Return (X, Y) of the center of cell containing provided text 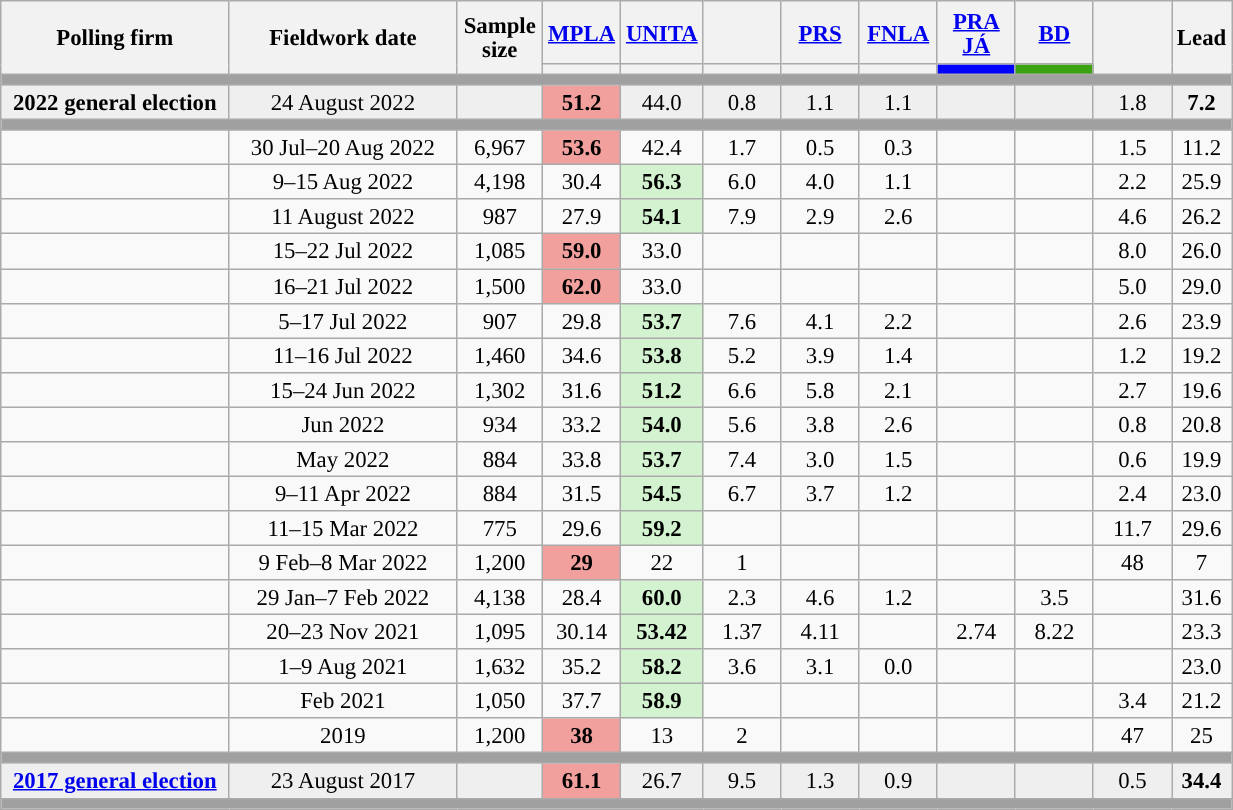
29 (582, 562)
13 (662, 736)
BD (1054, 32)
29.8 (582, 320)
34.4 (1202, 782)
60.0 (662, 598)
7.9 (742, 218)
7.6 (742, 320)
1,460 (500, 356)
3.7 (820, 494)
2022 general election (115, 102)
1 (742, 562)
23.9 (1202, 320)
FNLA (898, 32)
1.4 (898, 356)
61.1 (582, 782)
5.6 (742, 424)
11–16 Jul 2022 (343, 356)
4,138 (500, 598)
11.2 (1202, 148)
29 Jan–7 Feb 2022 (343, 598)
0.0 (898, 666)
1,302 (500, 390)
9–11 Apr 2022 (343, 494)
2.3 (742, 598)
PRA JÁ (976, 32)
11–15 Mar 2022 (343, 528)
UNITA (662, 32)
Lead (1202, 38)
2.1 (898, 390)
53.6 (582, 148)
2.9 (820, 218)
54.5 (662, 494)
2019 (343, 736)
53.42 (662, 632)
Jun 2022 (343, 424)
34.6 (582, 356)
48 (1132, 562)
1,632 (500, 666)
2 (742, 736)
33.8 (582, 460)
3.5 (1054, 598)
9–15 Aug 2022 (343, 182)
4,198 (500, 182)
54.1 (662, 218)
58.9 (662, 702)
25 (1202, 736)
0.3 (898, 148)
987 (500, 218)
26.7 (662, 782)
4.11 (820, 632)
26.2 (1202, 218)
35.2 (582, 666)
8.22 (1054, 632)
5.0 (1132, 286)
31.5 (582, 494)
25.9 (1202, 182)
3.0 (820, 460)
38 (582, 736)
0.9 (898, 782)
23.3 (1202, 632)
9.5 (742, 782)
37.7 (582, 702)
6.7 (742, 494)
907 (500, 320)
4.1 (820, 320)
19.6 (1202, 390)
2.7 (1132, 390)
62.0 (582, 286)
1,050 (500, 702)
47 (1132, 736)
20.8 (1202, 424)
1.7 (742, 148)
3.1 (820, 666)
1.37 (742, 632)
58.2 (662, 666)
11 August 2022 (343, 218)
3.8 (820, 424)
934 (500, 424)
29.0 (1202, 286)
15–24 Jun 2022 (343, 390)
1.3 (820, 782)
7.4 (742, 460)
44.0 (662, 102)
59.2 (662, 528)
Fieldwork date (343, 38)
26.0 (1202, 252)
27.9 (582, 218)
19.9 (1202, 460)
Feb 2021 (343, 702)
May 2022 (343, 460)
6.6 (742, 390)
1,085 (500, 252)
2.74 (976, 632)
2017 general election (115, 782)
5.8 (820, 390)
21.2 (1202, 702)
5.2 (742, 356)
30.4 (582, 182)
23 August 2017 (343, 782)
15–22 Jul 2022 (343, 252)
56.3 (662, 182)
7.2 (1202, 102)
2.4 (1132, 494)
53.8 (662, 356)
Polling firm (115, 38)
11.7 (1132, 528)
1,095 (500, 632)
1–9 Aug 2021 (343, 666)
33.2 (582, 424)
MPLA (582, 32)
775 (500, 528)
24 August 2022 (343, 102)
16–21 Jul 2022 (343, 286)
28.4 (582, 598)
8.0 (1132, 252)
6,967 (500, 148)
1.8 (1132, 102)
3.6 (742, 666)
6.0 (742, 182)
Sample size (500, 38)
30.14 (582, 632)
54.0 (662, 424)
3.9 (820, 356)
22 (662, 562)
30 Jul–20 Aug 2022 (343, 148)
5–17 Jul 2022 (343, 320)
19.2 (1202, 356)
59.0 (582, 252)
0.6 (1132, 460)
20–23 Nov 2021 (343, 632)
42.4 (662, 148)
9 Feb–8 Mar 2022 (343, 562)
PRS (820, 32)
1,500 (500, 286)
3.4 (1132, 702)
7 (1202, 562)
4.0 (820, 182)
